Find where the given text appears and provide that cell's center as (X, Y) coordinate. 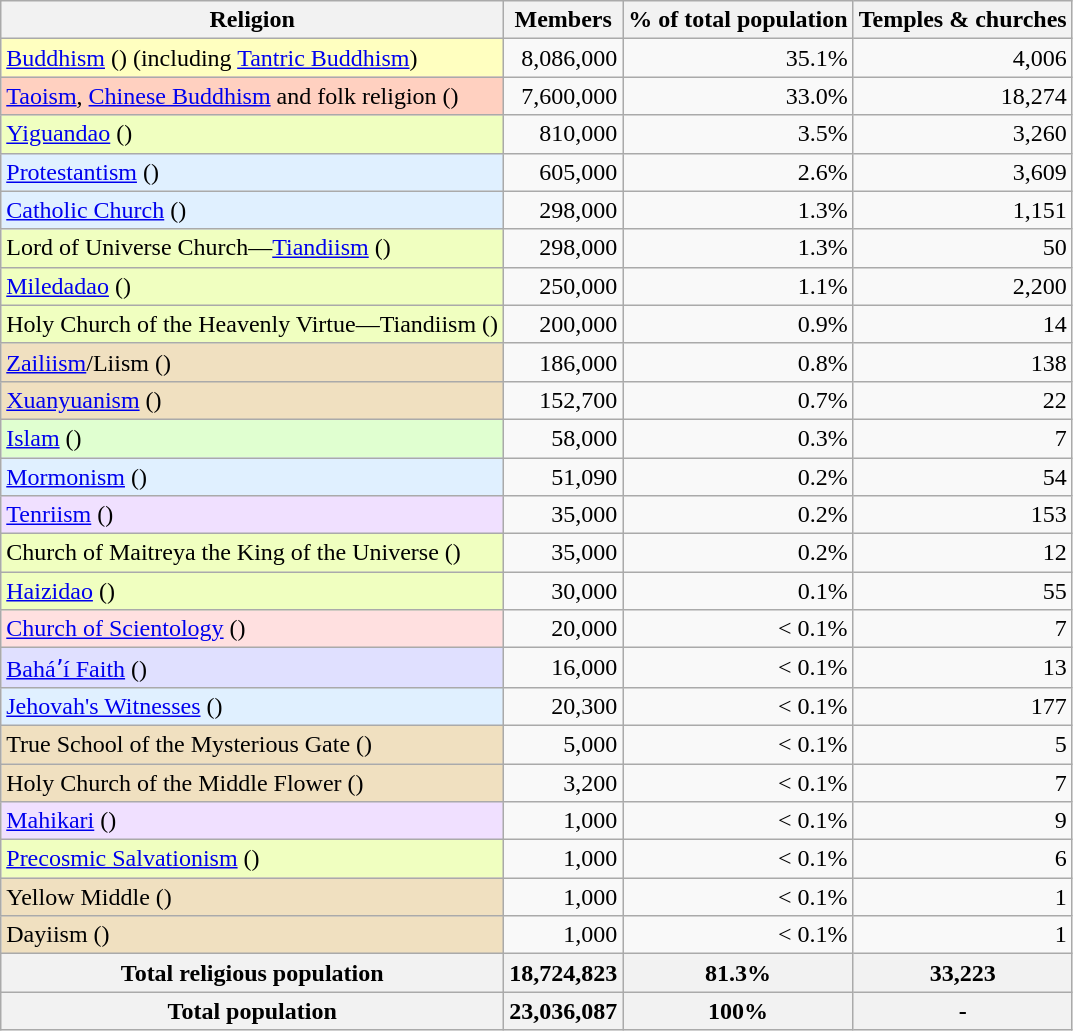
9 (962, 821)
- (962, 1011)
20,000 (564, 629)
Dayiism () (252, 935)
Tenriism () (252, 515)
186,000 (564, 362)
True School of the Mysterious Gate () (252, 744)
Jehovah's Witnesses () (252, 706)
100% (738, 1011)
13 (962, 668)
Baháʼí Faith () (252, 668)
8,086,000 (564, 58)
33.0% (738, 96)
5 (962, 744)
250,000 (564, 286)
22 (962, 400)
16,000 (564, 668)
0.3% (738, 438)
Haizidao () (252, 591)
1.1% (738, 286)
20,300 (564, 706)
3,609 (962, 172)
58,000 (564, 438)
Protestantism () (252, 172)
30,000 (564, 591)
177 (962, 706)
50 (962, 248)
12 (962, 553)
2.6% (738, 172)
Catholic Church () (252, 210)
14 (962, 324)
0.1% (738, 591)
1,151 (962, 210)
Holy Church of the Middle Flower () (252, 783)
Taoism, Chinese Buddhism and folk religion () (252, 96)
Zailiism/Liism () (252, 362)
Islam () (252, 438)
153 (962, 515)
Mormonism () (252, 477)
Members (564, 20)
Temples & churches (962, 20)
138 (962, 362)
54 (962, 477)
0.8% (738, 362)
18,274 (962, 96)
2,200 (962, 286)
6 (962, 859)
Total religious population (252, 973)
0.9% (738, 324)
3.5% (738, 134)
Buddhism () (including Tantric Buddhism) (252, 58)
Mahikari () (252, 821)
5,000 (564, 744)
Lord of Universe Church—Tiandiism () (252, 248)
55 (962, 591)
Holy Church of the Heavenly Virtue—Tiandiism () (252, 324)
0.7% (738, 400)
51,090 (564, 477)
Yellow Middle () (252, 897)
Religion (252, 20)
35.1% (738, 58)
810,000 (564, 134)
Church of Maitreya the King of the Universe () (252, 553)
4,006 (962, 58)
605,000 (564, 172)
Total population (252, 1011)
18,724,823 (564, 973)
33,223 (962, 973)
152,700 (564, 400)
23,036,087 (564, 1011)
7,600,000 (564, 96)
Church of Scientology () (252, 629)
Xuanyuanism () (252, 400)
200,000 (564, 324)
3,200 (564, 783)
Yiguandao () (252, 134)
3,260 (962, 134)
Precosmic Salvationism () (252, 859)
% of total population (738, 20)
81.3% (738, 973)
Miledadao () (252, 286)
